Search for the cell housing the specified text and yield its [x, y] center coordinate. 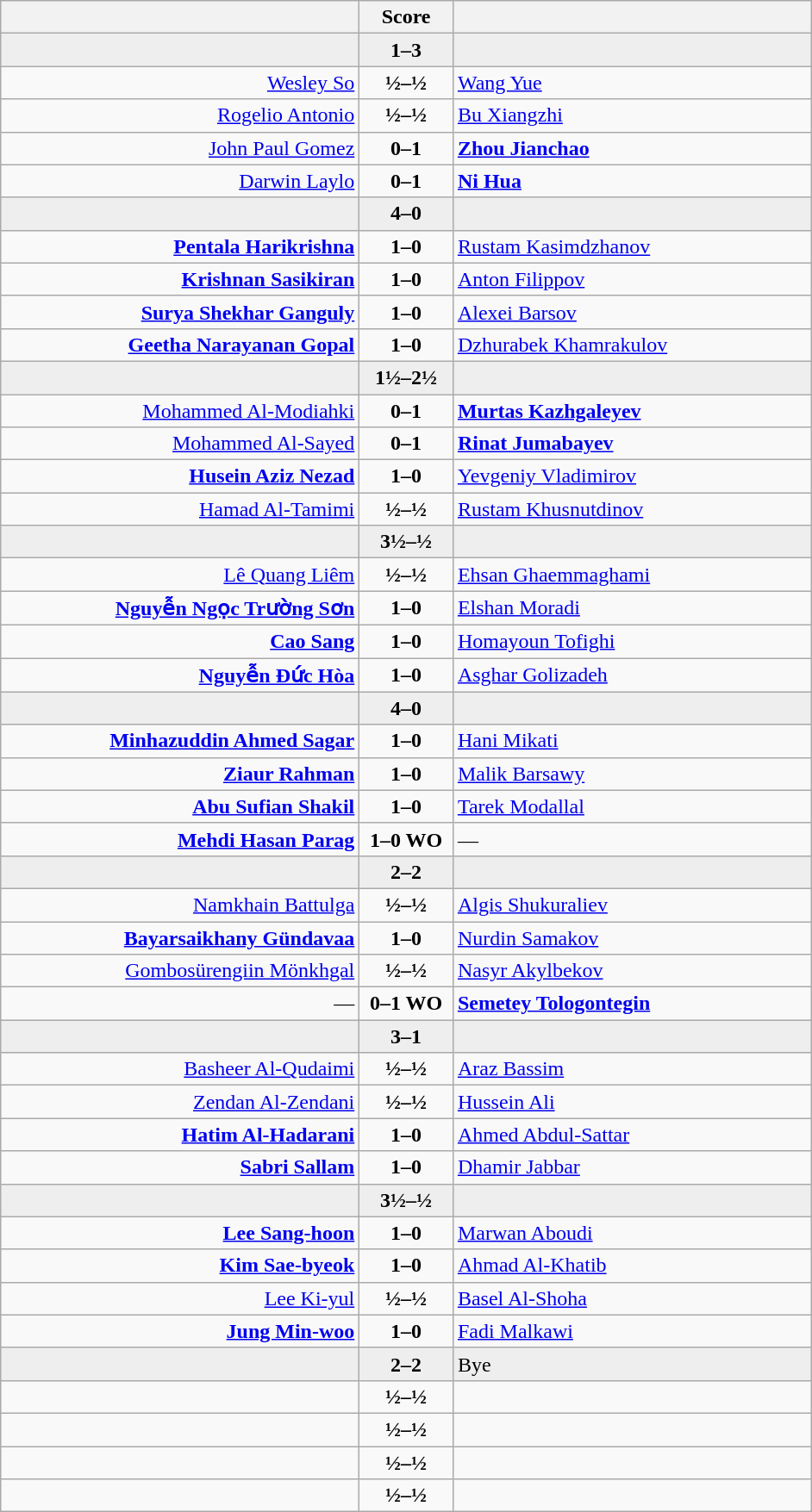
Hani Mikati [632, 741]
Murtas Kazhgaleyev [632, 411]
Nguyễn Ngọc Trường Sơn [180, 608]
Wang Yue [632, 83]
1–3 [407, 50]
Bye [632, 1364]
Zendan Al-Zendani [180, 1102]
Gombosürengiin Mönkhgal [180, 971]
Mohammed Al-Sayed [180, 444]
Bayarsaikhany Gündavaa [180, 938]
Husein Aziz Nezad [180, 476]
Namkhain Battulga [180, 905]
Ahmad Al-Khatib [632, 1266]
Pentala Harikrishna [180, 246]
John Paul Gomez [180, 148]
Elshan Moradi [632, 608]
Abu Sufian Shakil [180, 806]
Geetha Narayanan Gopal [180, 345]
Yevgeniy Vladimirov [632, 476]
Alexei Barsov [632, 312]
Basheer Al-Qudaimi [180, 1069]
Fadi Malkawi [632, 1331]
Anton Filippov [632, 279]
Rogelio Antonio [180, 115]
Rustam Kasimdzhanov [632, 246]
Mehdi Hasan Parag [180, 839]
Dhamir Jabbar [632, 1167]
Asghar Golizadeh [632, 675]
Score [407, 17]
Nasyr Akylbekov [632, 971]
Zhou Jianchao [632, 148]
0–1 WO [407, 1004]
Dzhurabek Khamrakulov [632, 345]
Ehsan Ghaemmaghami [632, 575]
Hamad Al-Tamimi [180, 509]
Nurdin Samakov [632, 938]
Jung Min-woo [180, 1331]
Basel Al-Shoha [632, 1298]
Lee Sang-hoon [180, 1233]
Semetey Tologontegin [632, 1004]
Rinat Jumabayev [632, 444]
Hussein Ali [632, 1102]
Tarek Modallal [632, 806]
3–1 [407, 1036]
1–0 WO [407, 839]
Krishnan Sasikiran [180, 279]
Kim Sae-byeok [180, 1266]
Lê Quang Liêm [180, 575]
Ni Hua [632, 181]
Darwin Laylo [180, 181]
Minhazuddin Ahmed Sagar [180, 741]
Cao Sang [180, 641]
Bu Xiangzhi [632, 115]
Ziaur Rahman [180, 774]
Mohammed Al-Modiahki [180, 411]
Malik Barsawy [632, 774]
Rustam Khusnutdinov [632, 509]
Homayoun Tofighi [632, 641]
Surya Shekhar Ganguly [180, 312]
Nguyễn Đức Hòa [180, 675]
Araz Bassim [632, 1069]
Hatim Al-Hadarani [180, 1135]
1½–2½ [407, 377]
Ahmed Abdul-Sattar [632, 1135]
Sabri Sallam [180, 1167]
Lee Ki-yul [180, 1298]
Algis Shukuraliev [632, 905]
Marwan Aboudi [632, 1233]
Wesley So [180, 83]
